Search for the cell housing the specified text and yield its (X, Y) center coordinate. 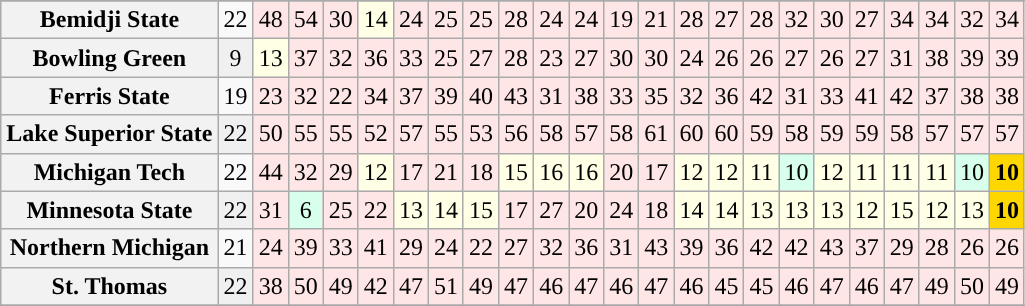
Lake Superior State (110, 134)
56 (516, 134)
54 (306, 20)
9 (236, 58)
6 (306, 210)
Bemidji State (110, 20)
61 (656, 134)
St. Thomas (110, 286)
Ferris State (110, 96)
Michigan Tech (110, 172)
40 (480, 96)
51 (446, 286)
Bowling Green (110, 58)
35 (656, 96)
53 (480, 134)
44 (270, 172)
Minnesota State (110, 210)
52 (376, 134)
Northern Michigan (110, 248)
48 (270, 20)
